Pinpoint the cell where the given text exists, returning its (X, Y) midpoint coordinate. 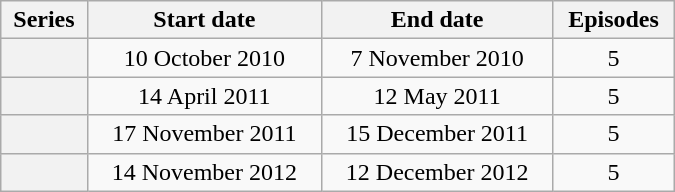
Episodes (614, 20)
14 April 2011 (204, 96)
12 May 2011 (438, 96)
17 November 2011 (204, 134)
10 October 2010 (204, 58)
End date (438, 20)
15 December 2011 (438, 134)
14 November 2012 (204, 172)
Start date (204, 20)
12 December 2012 (438, 172)
7 November 2010 (438, 58)
Series (44, 20)
